Find where the given text appears and provide that cell's center as (X, Y) coordinate. 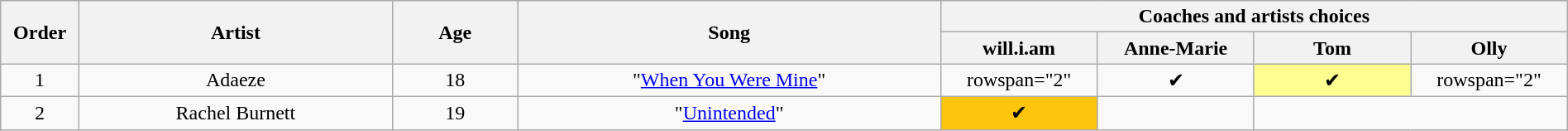
Olly (1489, 48)
Tom (1331, 48)
Artist (235, 32)
Song (729, 32)
19 (455, 113)
Rachel Burnett (235, 113)
will.i.am (1019, 48)
1 (40, 80)
2 (40, 113)
18 (455, 80)
"When You Were Mine" (729, 80)
Order (40, 32)
"Unintended" (729, 113)
Age (455, 32)
Anne-Marie (1176, 48)
Adaeze (235, 80)
Coaches and artists choices (1254, 17)
